Find where the given text appears and provide that cell's center as (X, Y) coordinate. 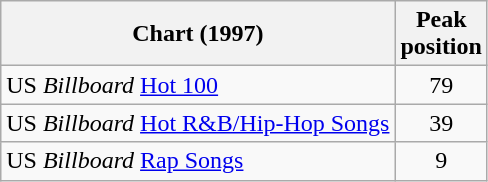
US Billboard Hot R&B/Hip-Hop Songs (198, 123)
US Billboard Rap Songs (198, 161)
39 (441, 123)
9 (441, 161)
Peakposition (441, 34)
79 (441, 85)
US Billboard Hot 100 (198, 85)
Chart (1997) (198, 34)
